Detect which cell encompasses the target text, then output its [X, Y] center coordinate. 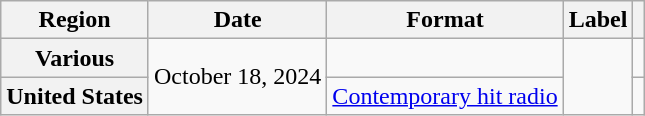
United States [75, 96]
Contemporary hit radio [445, 96]
Date [237, 20]
Various [75, 58]
October 18, 2024 [237, 77]
Format [445, 20]
Region [75, 20]
Label [598, 20]
